Provide the [X, Y] coordinate of the cell's center where the given text is located.  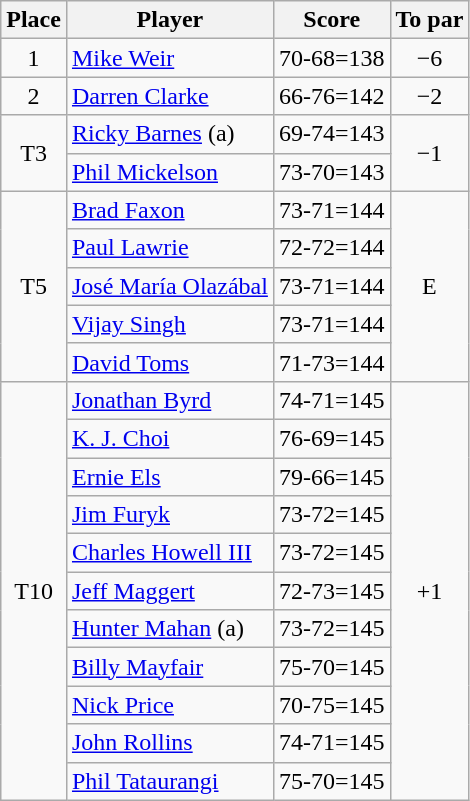
70-68=138 [332, 58]
72-72=144 [332, 248]
79-66=145 [332, 477]
Score [332, 20]
Phil Mickelson [170, 172]
Brad Faxon [170, 210]
K. J. Choi [170, 438]
T3 [34, 153]
Vijay Singh [170, 324]
Jonathan Byrd [170, 400]
76-69=145 [332, 438]
2 [34, 96]
Phil Tataurangi [170, 781]
Hunter Mahan (a) [170, 629]
71-73=144 [332, 362]
72-73=145 [332, 591]
José María Olazábal [170, 286]
To par [430, 20]
1 [34, 58]
66-76=142 [332, 96]
Darren Clarke [170, 96]
−2 [430, 96]
69-74=143 [332, 134]
Billy Mayfair [170, 667]
73-70=143 [332, 172]
Charles Howell III [170, 553]
Place [34, 20]
Ricky Barnes (a) [170, 134]
Jeff Maggert [170, 591]
Nick Price [170, 705]
David Toms [170, 362]
T5 [34, 286]
T10 [34, 590]
−1 [430, 153]
Paul Lawrie [170, 248]
−6 [430, 58]
+1 [430, 590]
Player [170, 20]
John Rollins [170, 743]
Mike Weir [170, 58]
E [430, 286]
70-75=145 [332, 705]
Ernie Els [170, 477]
Jim Furyk [170, 515]
